Extract the (x, y) coordinate from the center of the cell holding the provided text.  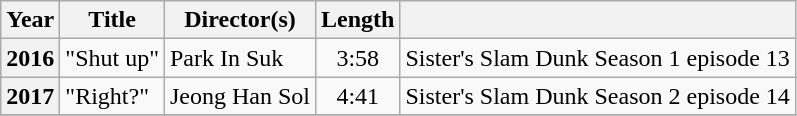
2017 (30, 96)
Year (30, 20)
Director(s) (240, 20)
Length (358, 20)
Jeong Han Sol (240, 96)
4:41 (358, 96)
"Shut up" (112, 58)
Sister's Slam Dunk Season 2 episode 14 (598, 96)
3:58 (358, 58)
Sister's Slam Dunk Season 1 episode 13 (598, 58)
"Right?" (112, 96)
Park In Suk (240, 58)
2016 (30, 58)
Title (112, 20)
